Capture the cell that displays the provided text and extract its (x, y) central coordinate. 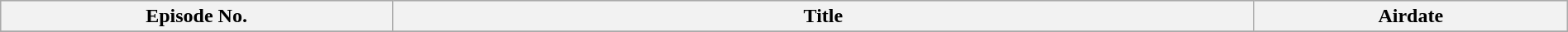
Title (823, 16)
Airdate (1411, 16)
Episode No. (197, 16)
